Return [x, y] of the center of cell containing provided text 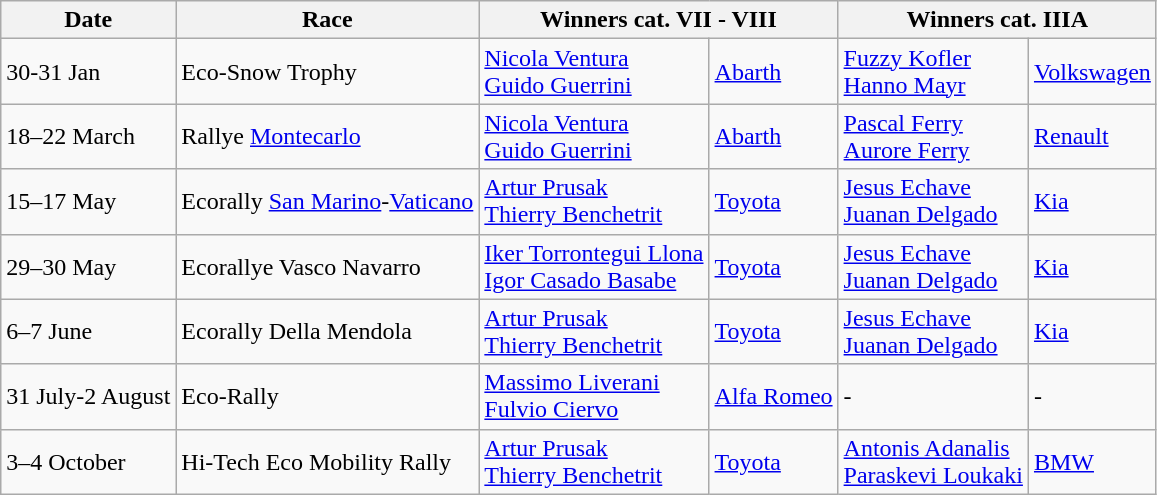
BMW [1092, 462]
Race [328, 20]
6–7 June [88, 332]
Volkswagen [1092, 72]
Fuzzy Kofler Hanno Mayr [933, 72]
Alfa Romeo [774, 396]
31 July-2 August [88, 396]
Antonis Adanalis Paraskevi Loukaki [933, 462]
Massimo Liverani Fulvio Ciervo [594, 396]
Hi-Tech Eco Mobility Rally [328, 462]
Renault [1092, 136]
30-31 Jan [88, 72]
Ecorally Della Mendola [328, 332]
Eco-Rally [328, 396]
Iker Torrontegui Llona Igor Casado Basabe [594, 266]
18–22 March [88, 136]
Rallye Montecarlo [328, 136]
Ecorally San Marino-Vaticano [328, 202]
Winners cat. VII - VIII [658, 20]
Date [88, 20]
Pascal Ferry Aurore Ferry [933, 136]
29–30 May [88, 266]
3–4 October [88, 462]
15–17 May [88, 202]
Eco-Snow Trophy [328, 72]
Ecorallye Vasco Navarro [328, 266]
Winners cat. IIIA [997, 20]
